Capture the cell that displays the provided text and extract its [X, Y] central coordinate. 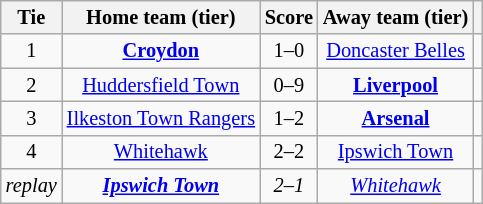
Home team (tier) [161, 17]
Ilkeston Town Rangers [161, 118]
2–2 [289, 152]
1 [32, 51]
1–0 [289, 51]
4 [32, 152]
Doncaster Belles [396, 51]
Score [289, 17]
1–2 [289, 118]
Away team (tier) [396, 17]
2–1 [289, 186]
Arsenal [396, 118]
0–9 [289, 85]
2 [32, 85]
3 [32, 118]
Liverpool [396, 85]
replay [32, 186]
Croydon [161, 51]
Tie [32, 17]
Huddersfield Town [161, 85]
